Capture the cell that displays the provided text and extract its (X, Y) central coordinate. 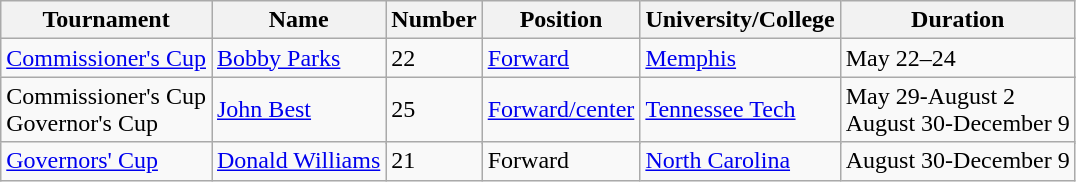
25 (434, 110)
Commissioner's Cup Governor's Cup (106, 110)
Forward/center (561, 110)
Donald Williams (299, 161)
Tournament (106, 20)
August 30-December 9 (958, 161)
May 29-August 2 August 30-December 9 (958, 110)
Memphis (740, 58)
Number (434, 20)
John Best (299, 110)
Position (561, 20)
May 22–24 (958, 58)
21 (434, 161)
22 (434, 58)
Duration (958, 20)
University/College (740, 20)
Governors' Cup (106, 161)
Name (299, 20)
Commissioner's Cup (106, 58)
North Carolina (740, 161)
Tennessee Tech (740, 110)
Bobby Parks (299, 58)
